Capture the cell that displays the provided text and extract its (x, y) central coordinate. 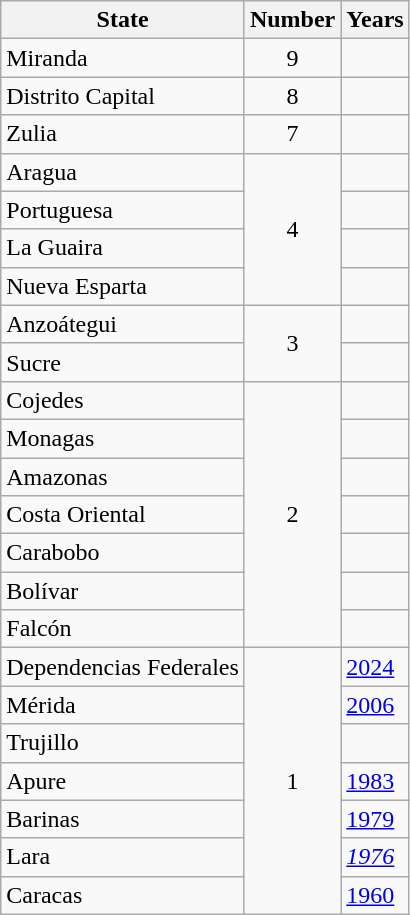
1979 (375, 819)
Portuguesa (123, 210)
Distrito Capital (123, 96)
7 (292, 134)
Anzoátegui (123, 324)
2 (292, 514)
Zulia (123, 134)
State (123, 20)
9 (292, 58)
Barinas (123, 819)
2024 (375, 667)
Monagas (123, 438)
Trujillo (123, 743)
Carabobo (123, 553)
Aragua (123, 172)
Nueva Esparta (123, 286)
1983 (375, 781)
Costa Oriental (123, 515)
3 (292, 343)
1976 (375, 857)
Amazonas (123, 477)
Caracas (123, 895)
4 (292, 229)
La Guaira (123, 248)
Miranda (123, 58)
Sucre (123, 362)
Bolívar (123, 591)
Years (375, 20)
1 (292, 781)
Apure (123, 781)
2006 (375, 705)
1960 (375, 895)
Number (292, 20)
Lara (123, 857)
Cojedes (123, 400)
Falcón (123, 629)
Mérida (123, 705)
Dependencias Federales (123, 667)
8 (292, 96)
